Search for the cell housing the specified text and yield its (X, Y) center coordinate. 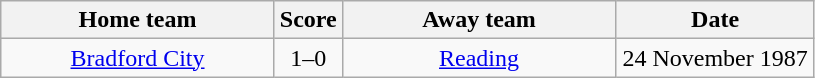
Score (308, 20)
Away team (479, 20)
Home team (138, 20)
1–0 (308, 58)
24 November 1987 (716, 58)
Bradford City (138, 58)
Reading (479, 58)
Date (716, 20)
